Scan for the cell matching the given text and deliver its (X, Y) coordinate at center. 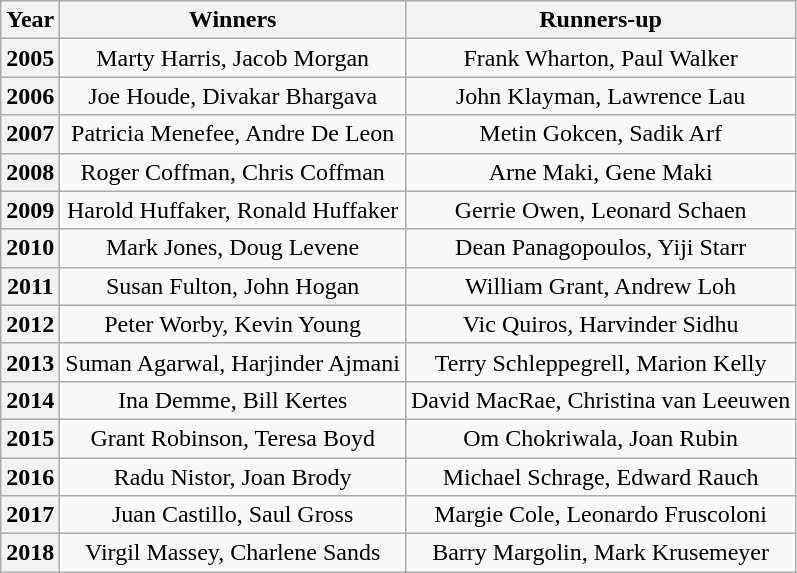
2005 (30, 58)
Harold Huffaker, Ronald Huffaker (233, 210)
William Grant, Andrew Loh (600, 286)
Vic Quiros, Harvinder Sidhu (600, 324)
Peter Worby, Kevin Young (233, 324)
2013 (30, 362)
2006 (30, 96)
2014 (30, 400)
2015 (30, 438)
Juan Castillo, Saul Gross (233, 515)
Margie Cole, Leonardo Fruscoloni (600, 515)
Barry Margolin, Mark Krusemeyer (600, 553)
Runners-up (600, 20)
Michael Schrage, Edward Rauch (600, 477)
Winners (233, 20)
Roger Coffman, Chris Coffman (233, 172)
2017 (30, 515)
Year (30, 20)
Frank Wharton, Paul Walker (600, 58)
2007 (30, 134)
Terry Schleppegrell, Marion Kelly (600, 362)
Arne Maki, Gene Maki (600, 172)
Mark Jones, Doug Levene (233, 248)
2009 (30, 210)
Virgil Massey, Charlene Sands (233, 553)
2010 (30, 248)
Om Chokriwala, Joan Rubin (600, 438)
Dean Panagopoulos, Yiji Starr (600, 248)
Susan Fulton, John Hogan (233, 286)
2008 (30, 172)
Radu Nistor, Joan Brody (233, 477)
Grant Robinson, Teresa Boyd (233, 438)
Patricia Menefee, Andre De Leon (233, 134)
Marty Harris, Jacob Morgan (233, 58)
David MacRae, Christina van Leeuwen (600, 400)
Joe Houde, Divakar Bhargava (233, 96)
Ina Demme, Bill Kertes (233, 400)
John Klayman, Lawrence Lau (600, 96)
2011 (30, 286)
Suman Agarwal, Harjinder Ajmani (233, 362)
2018 (30, 553)
2016 (30, 477)
2012 (30, 324)
Metin Gokcen, Sadik Arf (600, 134)
Gerrie Owen, Leonard Schaen (600, 210)
